Determine the (x, y) coordinate at the center of the cell enclosing the given text.  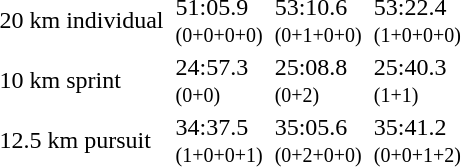
24:57.3(0+0) (219, 80)
25:08.8(0+2) (318, 80)
